Provide the [x, y] coordinate of the cell's center where the given text is located.  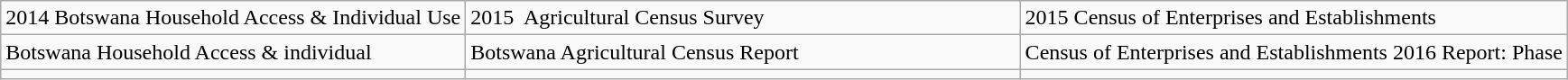
2015 Agricultural Census Survey [743, 18]
Census of Enterprises and Establishments 2016 Report: Phase [1294, 52]
2015 Census of Enterprises and Establishments [1294, 18]
Botswana Agricultural Census Report [743, 52]
Botswana Household Access & individual [233, 52]
2014 Botswana Household Access & Individual Use [233, 18]
